Find where the given text appears and provide that cell's center as (x, y) coordinate. 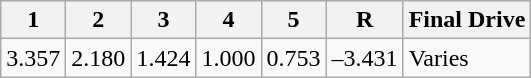
1.000 (228, 58)
1.424 (164, 58)
–3.431 (364, 58)
3 (164, 20)
3.357 (34, 58)
Varies (467, 58)
1 (34, 20)
Final Drive (467, 20)
R (364, 20)
5 (294, 20)
0.753 (294, 58)
4 (228, 20)
2.180 (98, 58)
2 (98, 20)
